Return the [X, Y] coordinate for the center point of the cell that contains the specified text.  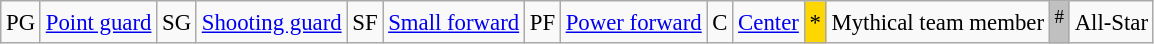
# [1059, 22]
PG [21, 22]
Point guard [98, 22]
PF [542, 22]
Shooting guard [271, 22]
* [815, 22]
Power forward [634, 22]
Center [768, 22]
Mythical team member [938, 22]
C [720, 22]
Small forward [454, 22]
All-Star [1111, 22]
SF [365, 22]
SG [177, 22]
